Extract the (X, Y) coordinate from the center of the cell holding the provided text.  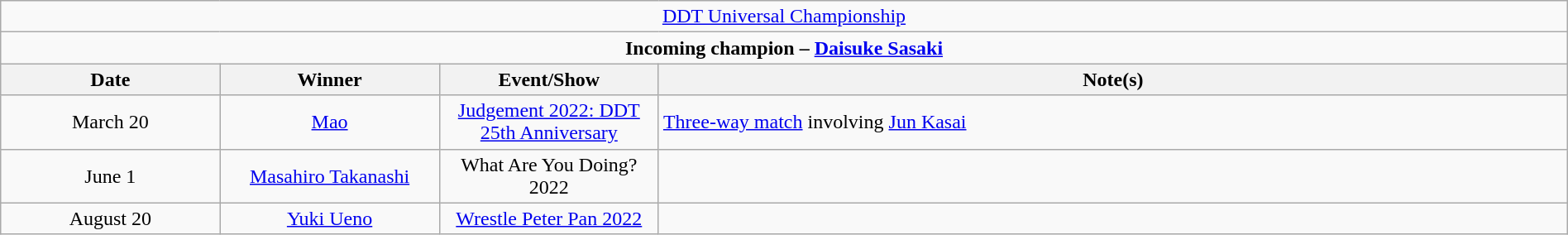
Wrestle Peter Pan 2022 (549, 218)
Incoming champion – Daisuke Sasaki (784, 48)
Event/Show (549, 79)
Date (111, 79)
Yuki Ueno (329, 218)
Masahiro Takanashi (329, 175)
Winner (329, 79)
Note(s) (1113, 79)
Three-way match involving Jun Kasai (1113, 122)
Mao (329, 122)
June 1 (111, 175)
March 20 (111, 122)
Judgement 2022: DDT 25th Anniversary (549, 122)
August 20 (111, 218)
What Are You Doing? 2022 (549, 175)
DDT Universal Championship (784, 17)
